Scan for the cell matching the given text and deliver its [x, y] coordinate at center. 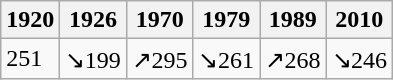
1920 [30, 20]
1970 [160, 20]
2010 [360, 20]
↘246 [360, 59]
↘261 [226, 59]
251 [30, 59]
↗295 [160, 59]
↗268 [294, 59]
↘199 [94, 59]
1979 [226, 20]
1989 [294, 20]
1926 [94, 20]
